Provide the (x, y) coordinate of the cell's center where the given text is located.  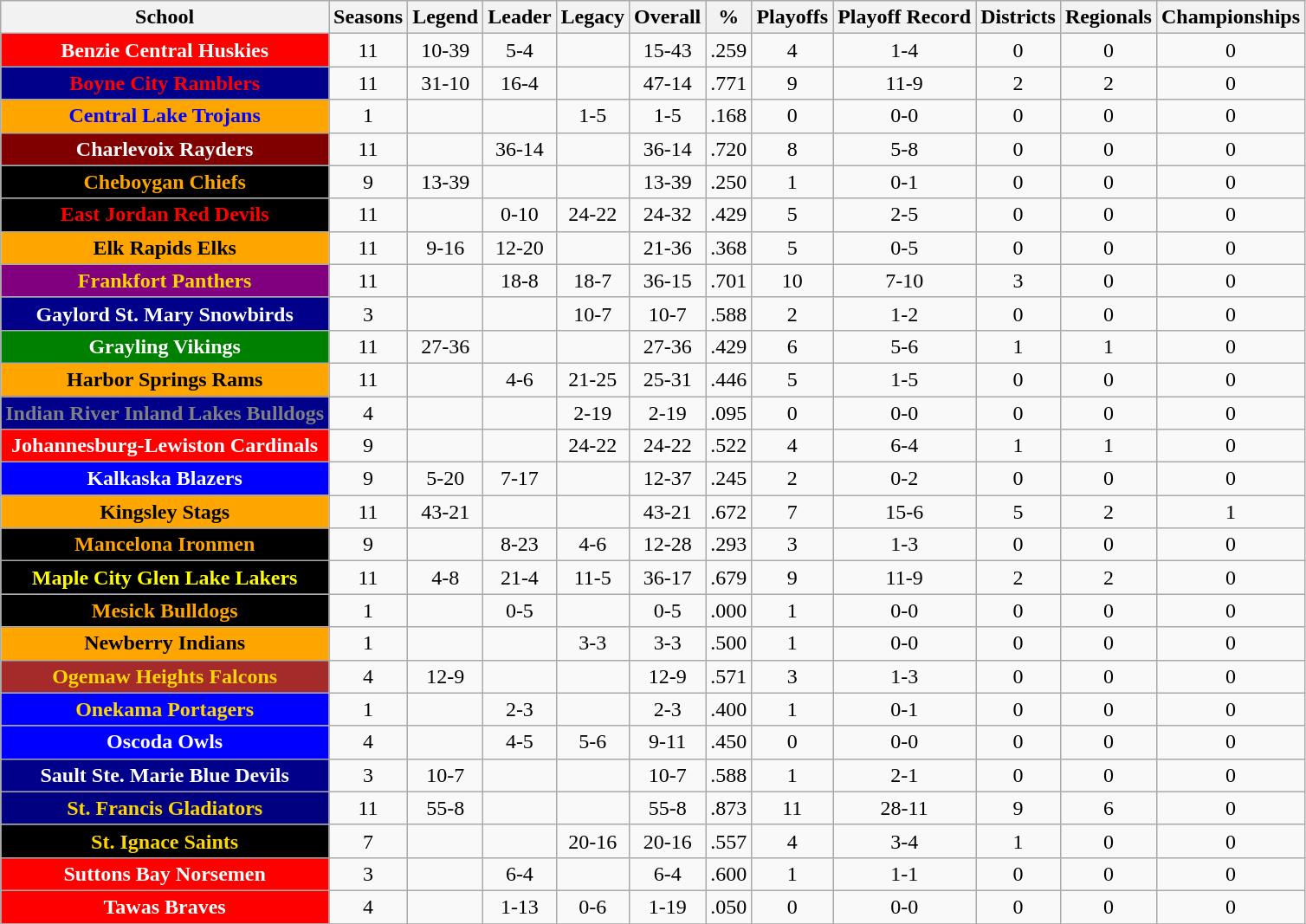
.168 (729, 116)
Championships (1230, 17)
Leader (520, 17)
Newberry Indians (165, 643)
25-31 (667, 379)
Frankfort Panthers (165, 281)
Gaylord St. Mary Snowbirds (165, 313)
.400 (729, 709)
Suttons Bay Norsemen (165, 874)
Maple City Glen Lake Lakers (165, 578)
Indian River Inland Lakes Bulldogs (165, 413)
Boyne City Ramblers (165, 83)
10 (792, 281)
21-36 (667, 248)
East Jordan Red Devils (165, 215)
18-8 (520, 281)
Seasons (369, 17)
Mesick Bulldogs (165, 611)
3-4 (904, 841)
Oscoda Owls (165, 742)
2-1 (904, 775)
Kingsley Stags (165, 512)
9-16 (445, 248)
Legacy (592, 17)
St. Francis Gladiators (165, 808)
Harbor Springs Rams (165, 379)
0-6 (592, 907)
.095 (729, 413)
31-10 (445, 83)
Mancelona Ironmen (165, 545)
.873 (729, 808)
Benzie Central Huskies (165, 50)
Regionals (1109, 17)
21-25 (592, 379)
12-20 (520, 248)
Elk Rapids Elks (165, 248)
5-20 (445, 479)
1-13 (520, 907)
36-17 (667, 578)
1-4 (904, 50)
7-17 (520, 479)
.571 (729, 676)
12-37 (667, 479)
11-5 (592, 578)
.446 (729, 379)
.450 (729, 742)
28-11 (904, 808)
.250 (729, 182)
Ogemaw Heights Falcons (165, 676)
.368 (729, 248)
Central Lake Trojans (165, 116)
St. Ignace Saints (165, 841)
1-1 (904, 874)
.600 (729, 874)
47-14 (667, 83)
.771 (729, 83)
.293 (729, 545)
% (729, 17)
16-4 (520, 83)
.522 (729, 446)
Charlevoix Rayders (165, 149)
Districts (1018, 17)
.701 (729, 281)
24-32 (667, 215)
School (165, 17)
Sault Ste. Marie Blue Devils (165, 775)
4-5 (520, 742)
Grayling Vikings (165, 346)
21-4 (520, 578)
8 (792, 149)
.672 (729, 512)
36-15 (667, 281)
5-8 (904, 149)
Onekama Portagers (165, 709)
Tawas Braves (165, 907)
Playoffs (792, 17)
12-28 (667, 545)
0-10 (520, 215)
1-2 (904, 313)
4-8 (445, 578)
Overall (667, 17)
.245 (729, 479)
Playoff Record (904, 17)
9-11 (667, 742)
7-10 (904, 281)
.557 (729, 841)
1-19 (667, 907)
5-4 (520, 50)
.720 (729, 149)
15-6 (904, 512)
Kalkaska Blazers (165, 479)
.050 (729, 907)
.679 (729, 578)
15-43 (667, 50)
2-5 (904, 215)
Johannesburg-Lewiston Cardinals (165, 446)
.000 (729, 611)
18-7 (592, 281)
0-2 (904, 479)
Legend (445, 17)
.259 (729, 50)
10-39 (445, 50)
8-23 (520, 545)
.500 (729, 643)
Cheboygan Chiefs (165, 182)
